From the cell containing the given text, extract its center point as [X, Y] coordinate. 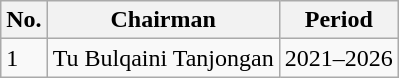
1 [24, 58]
Tu Bulqaini Tanjongan [163, 58]
Chairman [163, 20]
Period [338, 20]
2021–2026 [338, 58]
No. [24, 20]
